Output the [X, Y] coordinate of the center of the cell containing the given text.  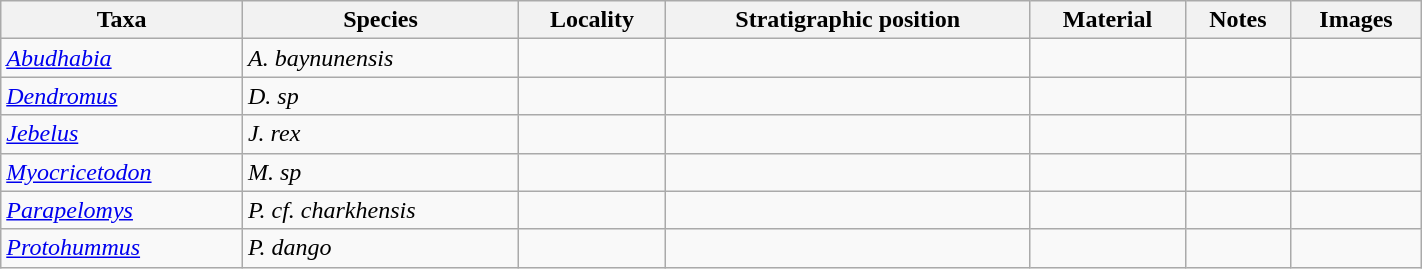
Locality [592, 20]
Taxa [122, 20]
J. rex [380, 134]
A. baynunensis [380, 58]
P. dango [380, 248]
Images [1356, 20]
Dendromus [122, 96]
Species [380, 20]
Parapelomys [122, 210]
Stratigraphic position [847, 20]
M. sp [380, 172]
Protohummus [122, 248]
Abudhabia [122, 58]
P. cf. charkhensis [380, 210]
D. sp [380, 96]
Jebelus [122, 134]
Material [1108, 20]
Notes [1238, 20]
Myocricetodon [122, 172]
